Return the [x, y] coordinate for the center point of the cell that contains the specified text.  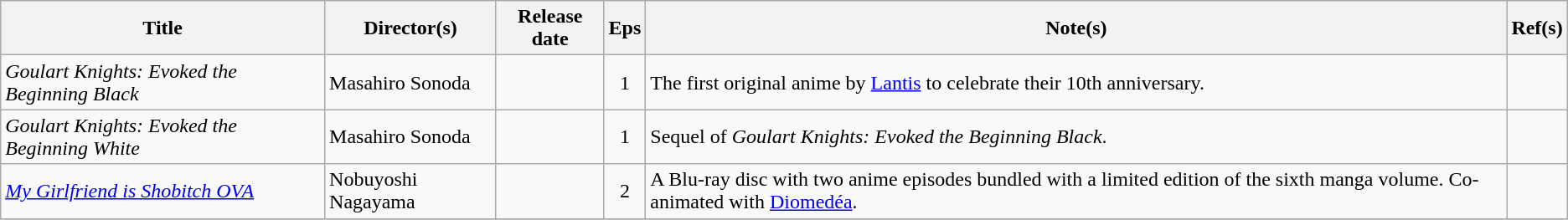
My Girlfriend is Shobitch OVA [162, 191]
Note(s) [1076, 28]
Goulart Knights: Evoked the Beginning White [162, 137]
Nobuyoshi Nagayama [410, 191]
The first original anime by Lantis to celebrate their 10th anniversary. [1076, 82]
Eps [625, 28]
Goulart Knights: Evoked the Beginning Black [162, 82]
Director(s) [410, 28]
2 [625, 191]
Ref(s) [1537, 28]
A Blu-ray disc with two anime episodes bundled with a limited edition of the sixth manga volume. Co-animated with Diomedéa. [1076, 191]
Release date [549, 28]
Title [162, 28]
Sequel of Goulart Knights: Evoked the Beginning Black. [1076, 137]
